From the cell containing the given text, extract its center point as [X, Y] coordinate. 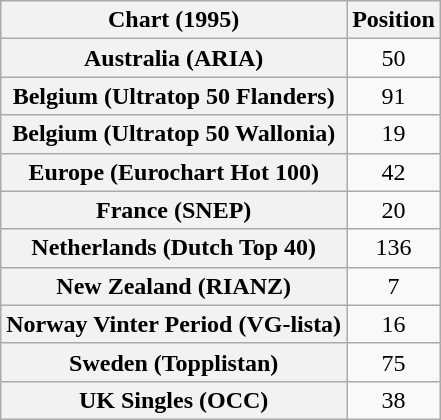
Netherlands (Dutch Top 40) [174, 248]
New Zealand (RIANZ) [174, 286]
Belgium (Ultratop 50 Wallonia) [174, 134]
Position [394, 20]
7 [394, 286]
136 [394, 248]
UK Singles (OCC) [174, 400]
38 [394, 400]
Australia (ARIA) [174, 58]
Norway Vinter Period (VG-lista) [174, 324]
Sweden (Topplistan) [174, 362]
France (SNEP) [174, 210]
19 [394, 134]
20 [394, 210]
Chart (1995) [174, 20]
16 [394, 324]
50 [394, 58]
91 [394, 96]
42 [394, 172]
Europe (Eurochart Hot 100) [174, 172]
75 [394, 362]
Belgium (Ultratop 50 Flanders) [174, 96]
